Locate the cell with the specified text and output its (x, y) center coordinate. 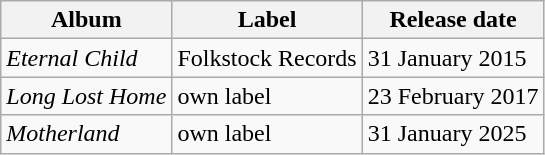
31 January 2015 (453, 58)
Motherland (86, 134)
Folkstock Records (267, 58)
Release date (453, 20)
23 February 2017 (453, 96)
Label (267, 20)
Album (86, 20)
Eternal Child (86, 58)
31 January 2025 (453, 134)
Long Lost Home (86, 96)
